Locate the cell with the specified text and output its [x, y] center coordinate. 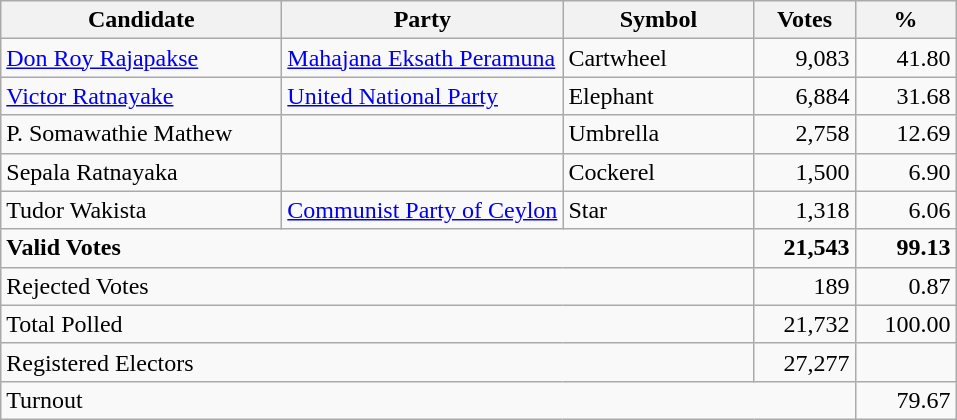
% [906, 20]
Votes [804, 20]
21,732 [804, 324]
100.00 [906, 324]
Sepala Ratnayaka [142, 172]
Symbol [658, 20]
79.67 [906, 400]
21,543 [804, 248]
Turnout [428, 400]
Cartwheel [658, 58]
P. Somawathie Mathew [142, 134]
Elephant [658, 96]
6.90 [906, 172]
Tudor Wakista [142, 210]
189 [804, 286]
Communist Party of Ceylon [422, 210]
1,500 [804, 172]
Party [422, 20]
9,083 [804, 58]
1,318 [804, 210]
United National Party [422, 96]
6.06 [906, 210]
0.87 [906, 286]
Rejected Votes [378, 286]
Candidate [142, 20]
Total Polled [378, 324]
6,884 [804, 96]
31.68 [906, 96]
2,758 [804, 134]
Star [658, 210]
Victor Ratnayake [142, 96]
Cockerel [658, 172]
Valid Votes [378, 248]
41.80 [906, 58]
Umbrella [658, 134]
99.13 [906, 248]
12.69 [906, 134]
Don Roy Rajapakse [142, 58]
Mahajana Eksath Peramuna [422, 58]
Registered Electors [378, 362]
27,277 [804, 362]
